Determine the (X, Y) coordinate at the center of the cell enclosing the given text.  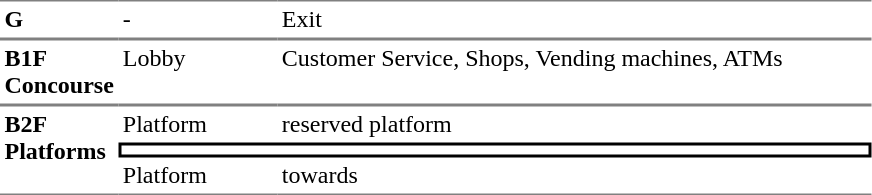
Customer Service, Shops, Vending machines, ATMs (574, 72)
Lobby (198, 72)
Platform (198, 124)
Exit (574, 20)
- (198, 20)
B1FConcourse (59, 72)
B2FPlatforms (59, 150)
reserved platform (574, 124)
G (59, 20)
